Scan for the cell matching the given text and deliver its (x, y) coordinate at center. 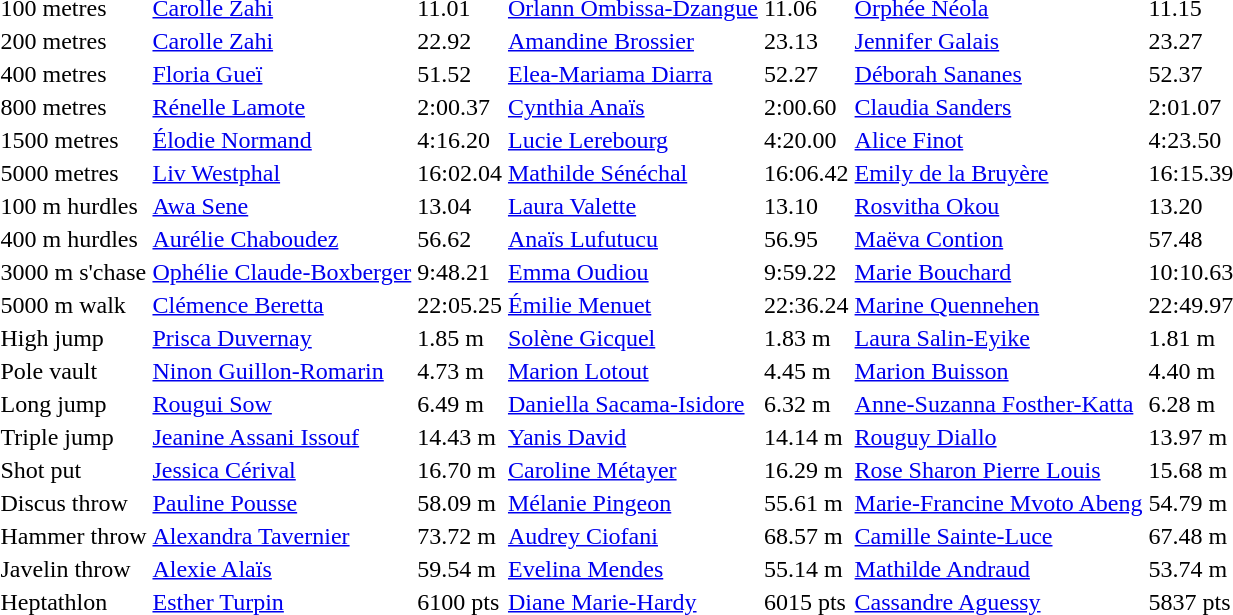
16.70 m (460, 470)
Emily de la Bruyère (998, 173)
Audrey Ciofani (632, 536)
Solène Gicquel (632, 338)
55.61 m (806, 503)
Émilie Menuet (632, 305)
Alice Finot (998, 140)
Cynthia Anaïs (632, 107)
Rénelle Lamote (282, 107)
9:59.22 (806, 272)
Pauline Pousse (282, 503)
Caroline Métayer (632, 470)
2:00.37 (460, 107)
Alexandra Tavernier (282, 536)
Prisca Duvernay (282, 338)
4:20.00 (806, 140)
56.95 (806, 239)
4.73 m (460, 371)
Rouguy Diallo (998, 437)
1.83 m (806, 338)
Liv Westphal (282, 173)
Mathilde Andraud (998, 569)
Marie Bouchard (998, 272)
58.09 m (460, 503)
Carolle Zahi (282, 41)
Mathilde Sénéchal (632, 173)
Jessica Cérival (282, 470)
Marion Buisson (998, 371)
59.54 m (460, 569)
Ophélie Claude-Boxberger (282, 272)
14.43 m (460, 437)
22:36.24 (806, 305)
Marine Quennehen (998, 305)
16:02.04 (460, 173)
Claudia Sanders (998, 107)
23.13 (806, 41)
9:48.21 (460, 272)
Amandine Brossier (632, 41)
Mélanie Pingeon (632, 503)
4.45 m (806, 371)
Laura Salin-Eyike (998, 338)
Camille Sainte-Luce (998, 536)
22:05.25 (460, 305)
Marion Lotout (632, 371)
13.10 (806, 206)
Aurélie Chaboudez (282, 239)
4:16.20 (460, 140)
14.14 m (806, 437)
Rougui Sow (282, 404)
13.04 (460, 206)
2:00.60 (806, 107)
Rose Sharon Pierre Louis (998, 470)
Anne-Suzanna Fosther-Katta (998, 404)
6.32 m (806, 404)
52.27 (806, 74)
Evelina Mendes (632, 569)
Jennifer Galais (998, 41)
6.49 m (460, 404)
Déborah Sananes (998, 74)
73.72 m (460, 536)
Ninon Guillon-Romarin (282, 371)
51.52 (460, 74)
56.62 (460, 239)
Clémence Beretta (282, 305)
Emma Oudiou (632, 272)
68.57 m (806, 536)
Marie-Francine Mvoto Abeng (998, 503)
Lucie Lerebourg (632, 140)
Elea-Mariama Diarra (632, 74)
1.85 m (460, 338)
Maëva Contion (998, 239)
Laura Valette (632, 206)
Daniella Sacama-Isidore (632, 404)
16:06.42 (806, 173)
Floria Gueï (282, 74)
Awa Sene (282, 206)
Jeanine Assani Issouf (282, 437)
Élodie Normand (282, 140)
Yanis David (632, 437)
16.29 m (806, 470)
22.92 (460, 41)
Rosvitha Okou (998, 206)
Anaïs Lufutucu (632, 239)
Alexie Alaïs (282, 569)
55.14 m (806, 569)
